Determine the [X, Y] coordinate at the center of the cell enclosing the given text.  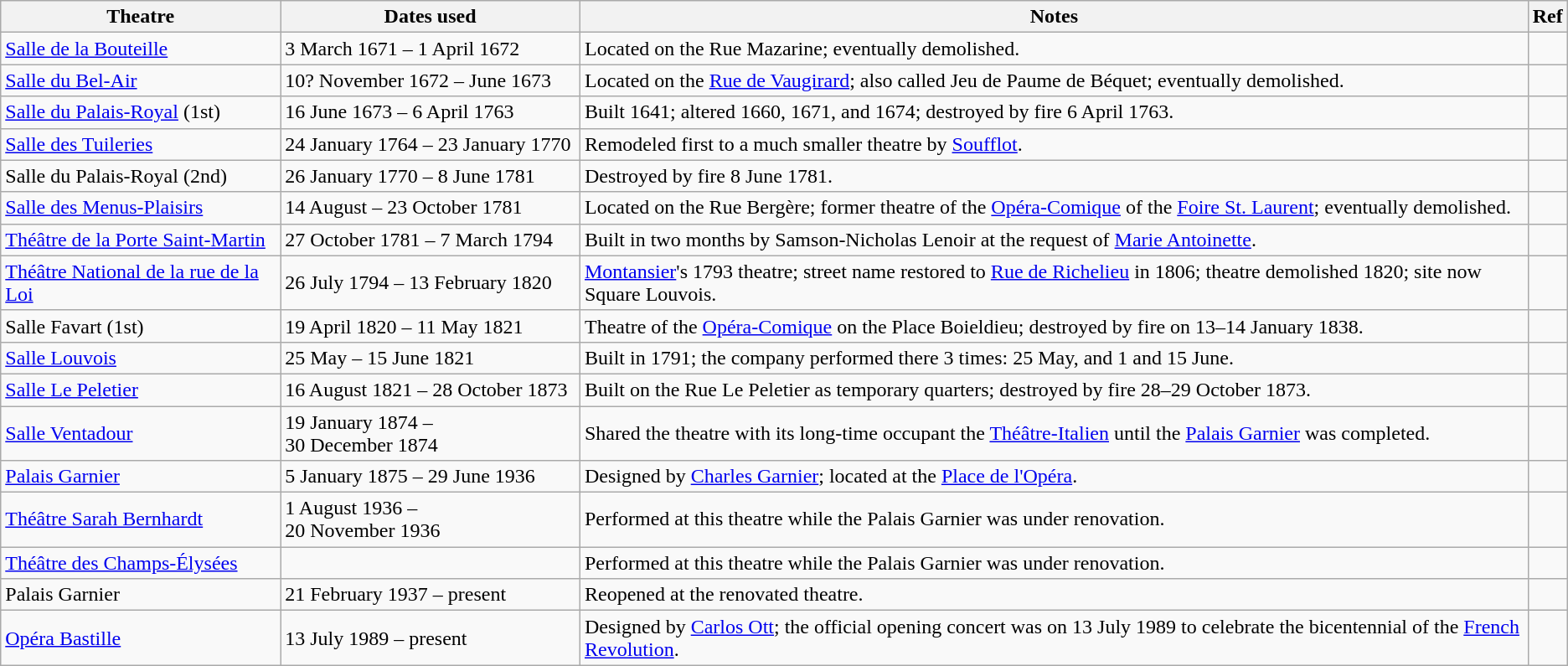
Built in two months by Samson-Nicholas Lenoir at the request of Marie Antoinette. [1054, 240]
26 July 1794 – 13 February 1820 [431, 283]
Destroyed by fire 8 June 1781. [1054, 176]
19 April 1820 – 11 May 1821 [431, 326]
Built in 1791; the company performed there 3 times: 25 May, and 1 and 15 June. [1054, 358]
Ref [1548, 17]
3 March 1671 – 1 April 1672 [431, 49]
Located on the Rue de Vaugirard; also called Jeu de Paume de Béquet; eventually demolished. [1054, 80]
Designed by Carlos Ott; the official opening concert was on 13 July 1989 to celebrate the bicentennial of the French Revolution. [1054, 638]
Located on the Rue Bergère; former theatre of the Opéra-Comique of the Foire St. Laurent; eventually demolished. [1054, 208]
Salle du Bel-Air [141, 80]
Salle des Tuileries [141, 144]
Salle Favart (1st) [141, 326]
26 January 1770 – 8 June 1781 [431, 176]
Salle de la Bouteille [141, 49]
Théâtre National de la rue de la Loi [141, 283]
Théâtre de la Porte Saint-Martin [141, 240]
Dates used [431, 17]
Salle des Menus-Plaisirs [141, 208]
Designed by Charles Garnier; located at the Place de l'Opéra. [1054, 477]
13 July 1989 – present [431, 638]
Shared the theatre with its long-time occupant the Théâtre-Italien until the Palais Garnier was completed. [1054, 432]
Montansier's 1793 theatre; street name restored to Rue de Richelieu in 1806; theatre demolished 1820; site now Square Louvois. [1054, 283]
Salle Ventadour [141, 432]
14 August – 23 October 1781 [431, 208]
19 January 1874 – 30 December 1874 [431, 432]
24 January 1764 – 23 January 1770 [431, 144]
Remodeled first to a much smaller theatre by Soufflot. [1054, 144]
Salle Le Peletier [141, 390]
Built on the Rue Le Peletier as temporary quarters; destroyed by fire 28–29 October 1873. [1054, 390]
Salle du Palais-Royal (1st) [141, 112]
16 August 1821 – 28 October 1873 [431, 390]
1 August 1936 – 20 November 1936 [431, 519]
Théâtre Sarah Bernhardt [141, 519]
Located on the Rue Mazarine; eventually demolished. [1054, 49]
16 June 1673 – 6 April 1763 [431, 112]
Notes [1054, 17]
Theatre of the Opéra-Comique on the Place Boieldieu; destroyed by fire on 13–14 January 1838. [1054, 326]
Salle du Palais-Royal (2nd) [141, 176]
27 October 1781 – 7 March 1794 [431, 240]
Theatre [141, 17]
10? November 1672 – June 1673 [431, 80]
Reopened at the renovated theatre. [1054, 595]
Opéra Bastille [141, 638]
21 February 1937 – present [431, 595]
Built 1641; altered 1660, 1671, and 1674; destroyed by fire 6 April 1763. [1054, 112]
5 January 1875 – 29 June 1936 [431, 477]
25 May – 15 June 1821 [431, 358]
Théâtre des Champs-Élysées [141, 563]
Salle Louvois [141, 358]
